From the cell containing the given text, extract its center point as [X, Y] coordinate. 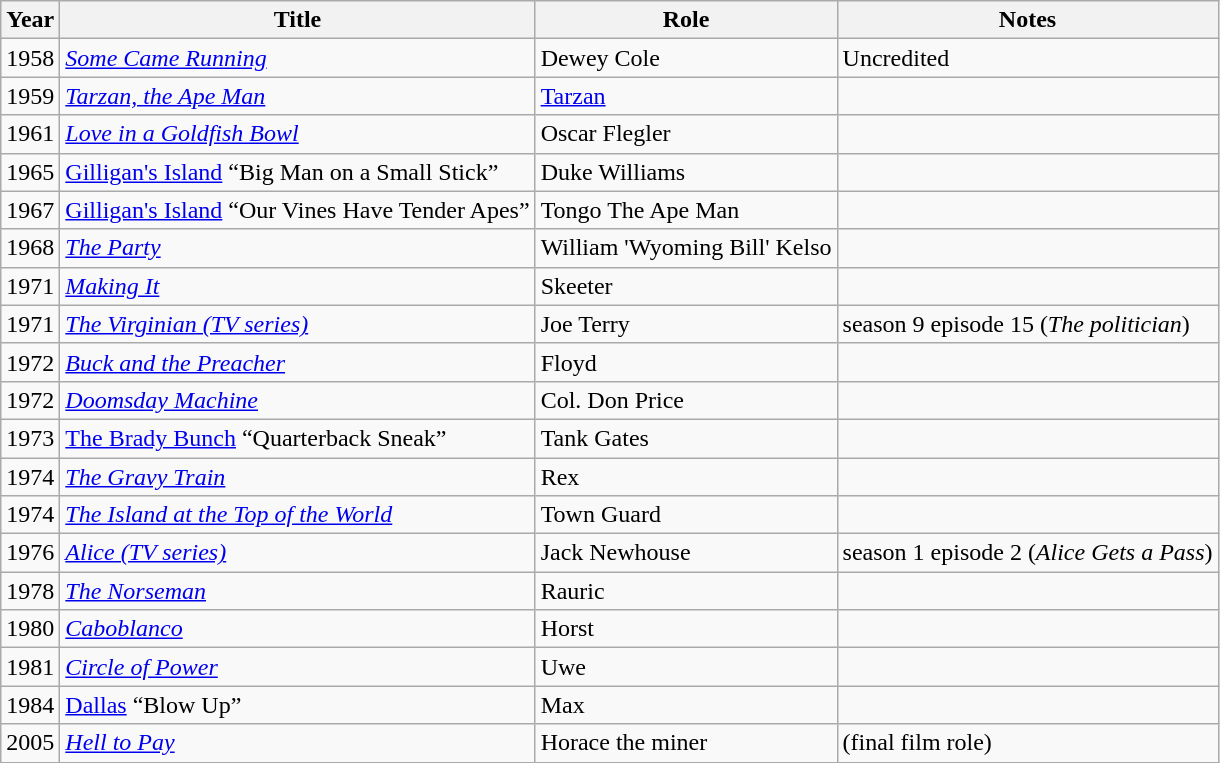
Gilligan's Island “Our Vines Have Tender Apes” [298, 210]
Making It [298, 286]
season 9 episode 15 (The politician) [1028, 324]
Tongo The Ape Man [686, 210]
William 'Wyoming Bill' Kelso [686, 248]
The Virginian (TV series) [298, 324]
Duke Williams [686, 172]
Tarzan [686, 96]
1981 [30, 667]
The Brady Bunch “Quarterback Sneak” [298, 438]
Title [298, 20]
Love in a Goldfish Bowl [298, 134]
Horace the miner [686, 743]
Town Guard [686, 515]
Uncredited [1028, 58]
Max [686, 705]
2005 [30, 743]
1965 [30, 172]
Floyd [686, 362]
1976 [30, 553]
1961 [30, 134]
1973 [30, 438]
The Island at the Top of the World [298, 515]
The Party [298, 248]
Doomsday Machine [298, 400]
Rex [686, 477]
Rauric [686, 591]
Uwe [686, 667]
The Gravy Train [298, 477]
Alice (TV series) [298, 553]
season 1 episode 2 (Alice Gets a Pass) [1028, 553]
Circle of Power [298, 667]
1967 [30, 210]
The Norseman [298, 591]
Tank Gates [686, 438]
1978 [30, 591]
1958 [30, 58]
Skeeter [686, 286]
Gilligan's Island “Big Man on a Small Stick” [298, 172]
1968 [30, 248]
Buck and the Preacher [298, 362]
Caboblanco [298, 629]
Year [30, 20]
Some Came Running [298, 58]
1984 [30, 705]
1980 [30, 629]
Col. Don Price [686, 400]
(final film role) [1028, 743]
Dallas “Blow Up” [298, 705]
Hell to Pay [298, 743]
Role [686, 20]
Jack Newhouse [686, 553]
Tarzan, the Ape Man [298, 96]
Horst [686, 629]
Oscar Flegler [686, 134]
Dewey Cole [686, 58]
Joe Terry [686, 324]
Notes [1028, 20]
1959 [30, 96]
